Capture the cell that displays the provided text and extract its (X, Y) central coordinate. 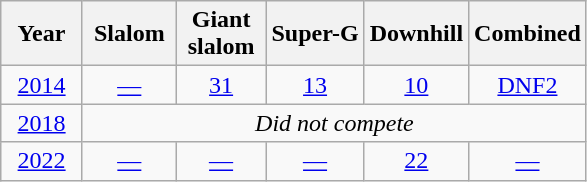
2022 (42, 161)
Giant slalom (221, 34)
Super-G (315, 34)
22 (416, 161)
DNF2 (528, 85)
Slalom (129, 34)
2014 (42, 85)
Downhill (416, 34)
2018 (42, 123)
31 (221, 85)
10 (416, 85)
Did not compete (334, 123)
Year (42, 34)
13 (315, 85)
Combined (528, 34)
